Extract the (X, Y) coordinate from the center of the cell holding the provided text.  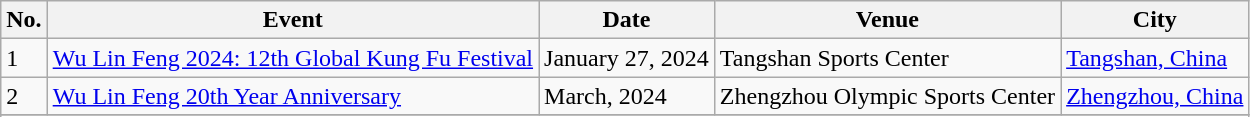
March, 2024 (627, 96)
Venue (887, 20)
1 (24, 58)
Zhengzhou Olympic Sports Center (887, 96)
Zhengzhou, China (1155, 96)
Event (292, 20)
2 (24, 96)
Wu Lin Feng 2024: 12th Global Kung Fu Festival (292, 58)
Date (627, 20)
Tangshan, China (1155, 58)
Wu Lin Feng 20th Year Anniversary (292, 96)
January 27, 2024 (627, 58)
Tangshan Sports Center (887, 58)
No. (24, 20)
City (1155, 20)
